Search for the cell housing the specified text and yield its [X, Y] center coordinate. 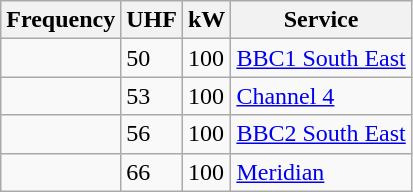
Channel 4 [321, 96]
Service [321, 20]
66 [152, 172]
50 [152, 58]
56 [152, 134]
UHF [152, 20]
Meridian [321, 172]
Frequency [61, 20]
53 [152, 96]
kW [206, 20]
BBC2 South East [321, 134]
BBC1 South East [321, 58]
